Capture the cell that displays the provided text and extract its (X, Y) central coordinate. 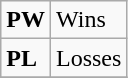
Losses (88, 58)
PL (26, 58)
Wins (88, 20)
PW (26, 20)
